From the cell containing the given text, extract its center point as (X, Y) coordinate. 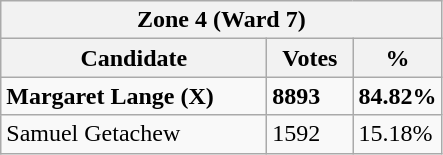
Zone 4 (Ward 7) (222, 20)
Votes (310, 58)
% (398, 58)
Margaret Lange (X) (134, 96)
84.82% (398, 96)
8893 (310, 96)
15.18% (398, 134)
1592 (310, 134)
Samuel Getachew (134, 134)
Candidate (134, 58)
